Pinpoint the cell where the given text exists, returning its (x, y) midpoint coordinate. 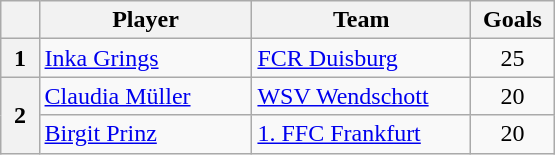
Claudia Müller (146, 96)
Goals (513, 20)
WSV Wendschott (362, 96)
Team (362, 20)
1 (20, 58)
2 (20, 115)
FCR Duisburg (362, 58)
Inka Grings (146, 58)
25 (513, 58)
Birgit Prinz (146, 134)
Player (146, 20)
1. FFC Frankfurt (362, 134)
